Find where the given text appears and provide that cell's center as (X, Y) coordinate. 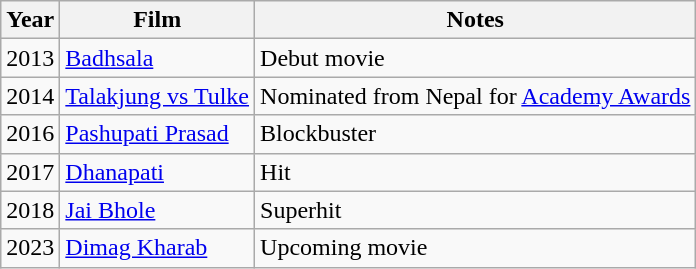
2017 (30, 172)
2023 (30, 248)
2013 (30, 58)
Jai Bhole (158, 210)
Notes (476, 20)
Dimag Kharab (158, 248)
2018 (30, 210)
Superhit (476, 210)
Year (30, 20)
Pashupati Prasad (158, 134)
Nominated from Nepal for Academy Awards (476, 96)
Badhsala (158, 58)
Talakjung vs Tulke (158, 96)
Debut movie (476, 58)
Dhanapati (158, 172)
2014 (30, 96)
Upcoming movie (476, 248)
2016 (30, 134)
Film (158, 20)
Blockbuster (476, 134)
Hit (476, 172)
